Output the [X, Y] coordinate of the center of the cell containing the given text.  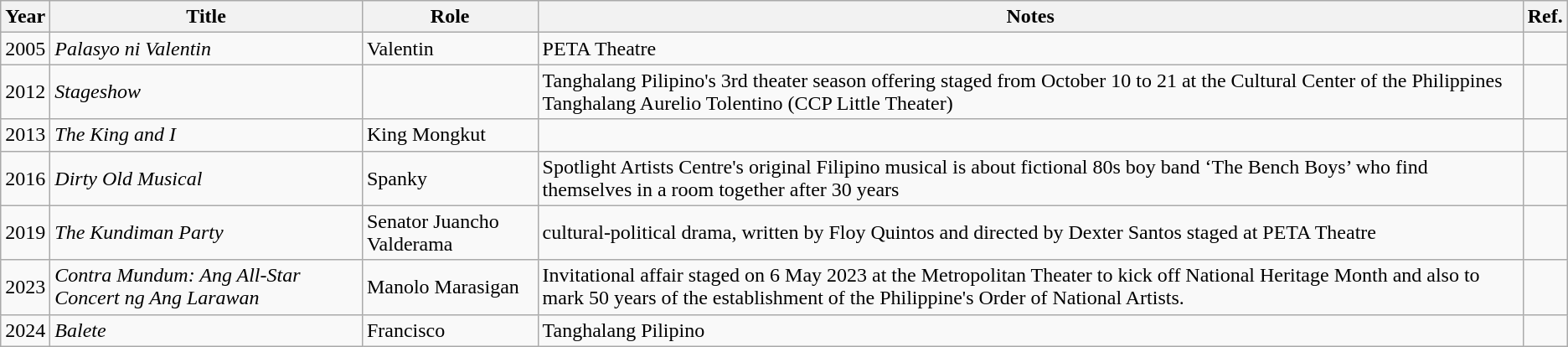
Notes [1030, 17]
2023 [25, 287]
Tanghalang Pilipino [1030, 330]
Palasyo ni Valentin [206, 49]
Title [206, 17]
Year [25, 17]
Stageshow [206, 92]
2019 [25, 233]
Francisco [450, 330]
Spanky [450, 178]
PETA Theatre [1030, 49]
Role [450, 17]
The King and I [206, 135]
2024 [25, 330]
The Kundiman Party [206, 233]
2012 [25, 92]
Balete [206, 330]
Dirty Old Musical [206, 178]
Contra Mundum: Ang All-Star Concert ng Ang Larawan [206, 287]
Valentin [450, 49]
Senator Juancho Valderama [450, 233]
cultural-political drama, written by Floy Quintos and directed by Dexter Santos staged at PETA Theatre [1030, 233]
King Mongkut [450, 135]
Ref. [1545, 17]
2013 [25, 135]
2005 [25, 49]
Manolo Marasigan [450, 287]
2016 [25, 178]
